Return (X, Y) of the center of cell containing provided text 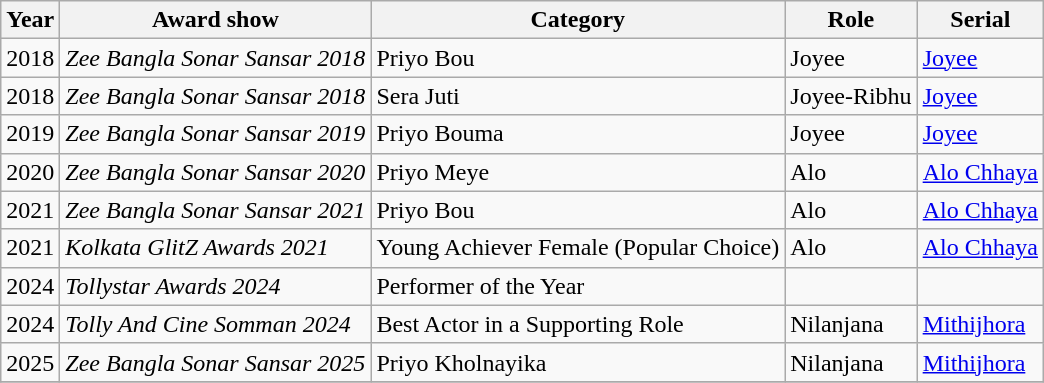
2019 (30, 134)
Zee Bangla Sonar Sansar 2025 (216, 362)
Zee Bangla Sonar Sansar 2021 (216, 210)
Category (578, 20)
Priyo Meye (578, 172)
Award show (216, 20)
Year (30, 20)
Sera Juti (578, 96)
Kolkata GlitZ Awards 2021 (216, 248)
2025 (30, 362)
Young Achiever Female (Popular Choice) (578, 248)
Priyo Kholnayika (578, 362)
Tolly And Cine Somman 2024 (216, 324)
Performer of the Year (578, 286)
Zee Bangla Sonar Sansar 2020 (216, 172)
Role (851, 20)
Serial (980, 20)
Priyo Bouma (578, 134)
Best Actor in a Supporting Role (578, 324)
Zee Bangla Sonar Sansar 2019 (216, 134)
Tollystar Awards 2024 (216, 286)
Joyee-Ribhu (851, 96)
2020 (30, 172)
